Search for the cell housing the specified text and yield its (x, y) center coordinate. 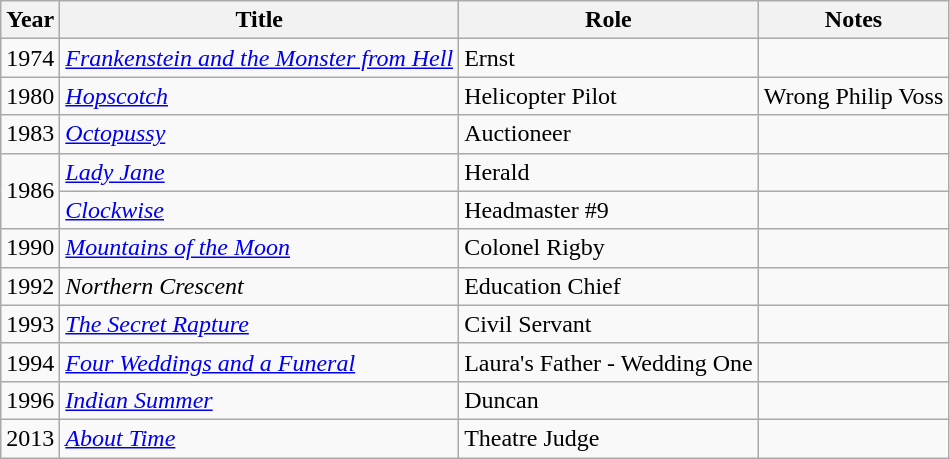
Indian Summer (260, 400)
Mountains of the Moon (260, 248)
Four Weddings and a Funeral (260, 362)
Clockwise (260, 210)
About Time (260, 438)
Herald (609, 172)
Title (260, 20)
The Secret Rapture (260, 324)
Northern Crescent (260, 286)
Colonel Rigby (609, 248)
Headmaster #9 (609, 210)
Duncan (609, 400)
Helicopter Pilot (609, 96)
Lady Jane (260, 172)
1996 (30, 400)
Hopscotch (260, 96)
1986 (30, 191)
1980 (30, 96)
1993 (30, 324)
Civil Servant (609, 324)
Wrong Philip Voss (854, 96)
2013 (30, 438)
Education Chief (609, 286)
Role (609, 20)
Ernst (609, 58)
Notes (854, 20)
Theatre Judge (609, 438)
Auctioneer (609, 134)
1990 (30, 248)
1994 (30, 362)
Year (30, 20)
Laura's Father - Wedding One (609, 362)
Octopussy (260, 134)
Frankenstein and the Monster from Hell (260, 58)
1992 (30, 286)
1974 (30, 58)
1983 (30, 134)
